Detect which cell encompasses the target text, then output its [X, Y] center coordinate. 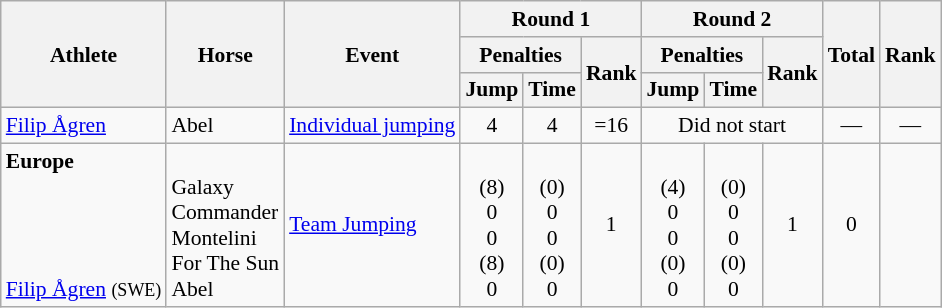
GalaxyCommanderMonteliniFor The SunAbel [225, 226]
Event [372, 54]
Athlete [84, 54]
=16 [612, 126]
Abel [225, 126]
0 [852, 226]
Europe Filip Ågren (SWE) [84, 226]
Horse [225, 54]
Total [852, 54]
(4)00(0)0 [674, 226]
Round 1 [550, 19]
Did not start [732, 126]
Filip Ågren [84, 126]
Individual jumping [372, 126]
Team Jumping [372, 226]
Round 2 [732, 19]
(8)00(8)0 [492, 226]
